Search for the cell housing the specified text and yield its [x, y] center coordinate. 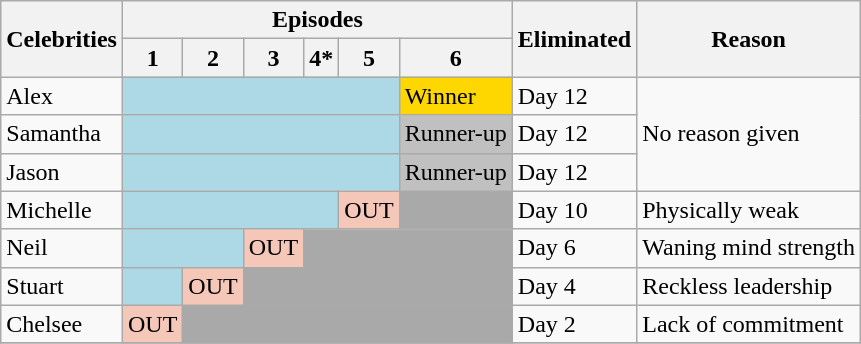
Physically weak [749, 210]
No reason given [749, 134]
Reason [749, 39]
1 [152, 58]
Episodes [317, 20]
Jason [62, 172]
Day 4 [574, 286]
Michelle [62, 210]
Waning mind strength [749, 248]
6 [456, 58]
Day 6 [574, 248]
Day 10 [574, 210]
Day 2 [574, 324]
Winner [456, 96]
Samantha [62, 134]
2 [213, 58]
5 [369, 58]
Neil [62, 248]
Lack of commitment [749, 324]
Eliminated [574, 39]
Reckless leadership [749, 286]
Alex [62, 96]
Stuart [62, 286]
4* [322, 58]
Celebrities [62, 39]
3 [273, 58]
Chelsee [62, 324]
